Capture the cell that displays the provided text and extract its (X, Y) central coordinate. 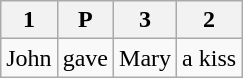
Mary (146, 58)
P (85, 20)
3 (146, 20)
1 (29, 20)
John (29, 58)
a kiss (210, 58)
2 (210, 20)
gave (85, 58)
